Determine the (X, Y) coordinate at the center of the cell enclosing the given text.  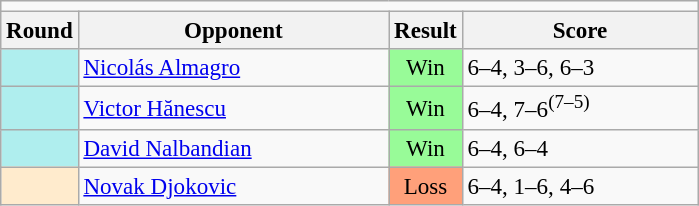
6–4, 6–4 (580, 149)
6–4, 7–6(7–5) (580, 108)
Novak Djokovic (234, 186)
Score (580, 31)
6–4, 1–6, 4–6 (580, 186)
Nicolás Almagro (234, 68)
6–4, 3–6, 6–3 (580, 68)
Loss (426, 186)
Result (426, 31)
Victor Hănescu (234, 108)
David Nalbandian (234, 149)
Round (40, 31)
Opponent (234, 31)
